Identify which cell holds the provided text, then report its [x, y] central coordinate. 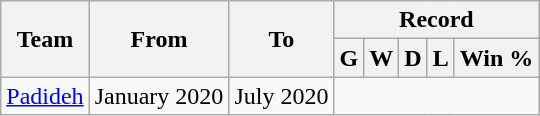
L [440, 58]
Padideh [45, 96]
July 2020 [282, 96]
To [282, 39]
January 2020 [159, 96]
W [382, 58]
Team [45, 39]
G [349, 58]
Record [436, 20]
D [413, 58]
Win % [496, 58]
From [159, 39]
